Capture the cell that displays the provided text and extract its [X, Y] central coordinate. 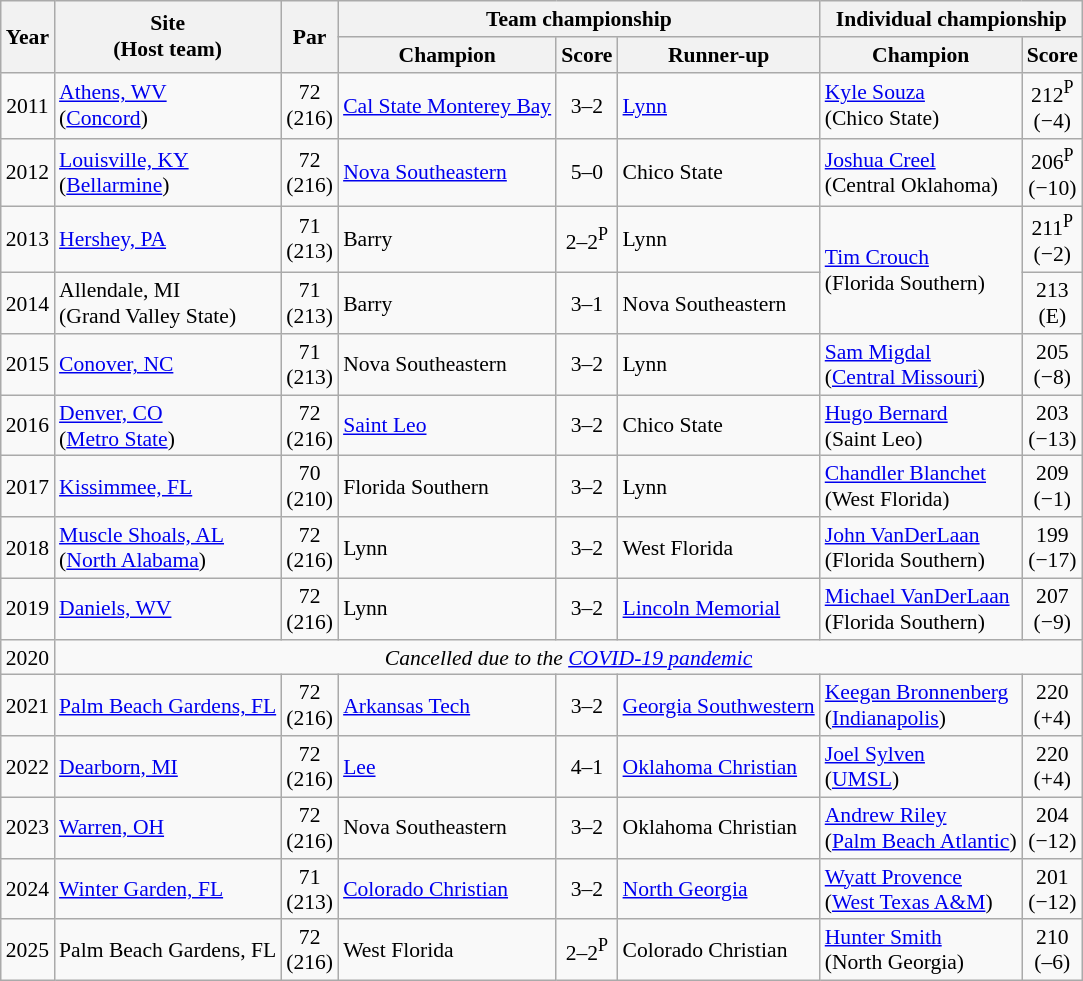
Runner-up [719, 55]
Lincoln Memorial [719, 608]
Arkansas Tech [447, 706]
199(−17) [1052, 548]
205(−8) [1052, 364]
Louisville, KY(Bellarmine) [168, 172]
Tim Crouch(Florida Southern) [921, 270]
Cal State Monterey Bay [447, 106]
203(−13) [1052, 426]
2015 [28, 364]
Hershey, PA [168, 240]
Muscle Shoals, AL(North Alabama) [168, 548]
213(E) [1052, 304]
70(210) [310, 486]
2011 [28, 106]
Keegan Bronnenberg(Indianapolis) [921, 706]
Hunter Smith(North Georgia) [921, 950]
Warren, OH [168, 828]
Joshua Creel(Central Oklahoma) [921, 172]
2020 [28, 658]
Kissimmee, FL [168, 486]
206P(−10) [1052, 172]
Joel Sylven(UMSL) [921, 766]
Individual championship [952, 19]
Dearborn, MI [168, 766]
210(–6) [1052, 950]
Conover, NC [168, 364]
Andrew Riley(Palm Beach Atlantic) [921, 828]
Lee [447, 766]
Kyle Souza(Chico State) [921, 106]
Athens, WV(Concord) [168, 106]
209(−1) [1052, 486]
201(−12) [1052, 890]
5–0 [586, 172]
2012 [28, 172]
Denver, CO(Metro State) [168, 426]
Sam Migdal(Central Missouri) [921, 364]
3–1 [586, 304]
2024 [28, 890]
Chandler Blanchet(West Florida) [921, 486]
Florida Southern [447, 486]
Winter Garden, FL [168, 890]
2016 [28, 426]
North Georgia [719, 890]
2014 [28, 304]
2019 [28, 608]
Par [310, 36]
2025 [28, 950]
Year [28, 36]
4–1 [586, 766]
204(−12) [1052, 828]
Site(Host team) [168, 36]
Allendale, MI(Grand Valley State) [168, 304]
Hugo Bernard(Saint Leo) [921, 426]
212P(−4) [1052, 106]
2017 [28, 486]
2021 [28, 706]
2018 [28, 548]
Saint Leo [447, 426]
Wyatt Provence(West Texas A&M) [921, 890]
Daniels, WV [168, 608]
2022 [28, 766]
2013 [28, 240]
Michael VanDerLaan(Florida Southern) [921, 608]
211P(−2) [1052, 240]
Georgia Southwestern [719, 706]
207(−9) [1052, 608]
Cancelled due to the COVID-19 pandemic [568, 658]
2023 [28, 828]
Team championship [579, 19]
John VanDerLaan(Florida Southern) [921, 548]
